Return the [x, y] coordinate for the center point of the cell that contains the specified text.  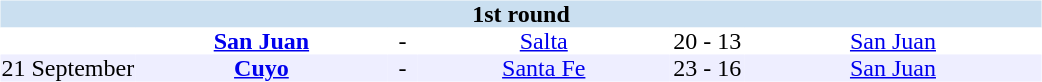
Santa Fe [544, 68]
23 - 16 [707, 68]
Salta [544, 42]
Cuyo [262, 68]
21 September [68, 68]
20 - 13 [707, 42]
1st round [520, 14]
